Locate the cell with the specified text and output its (X, Y) center coordinate. 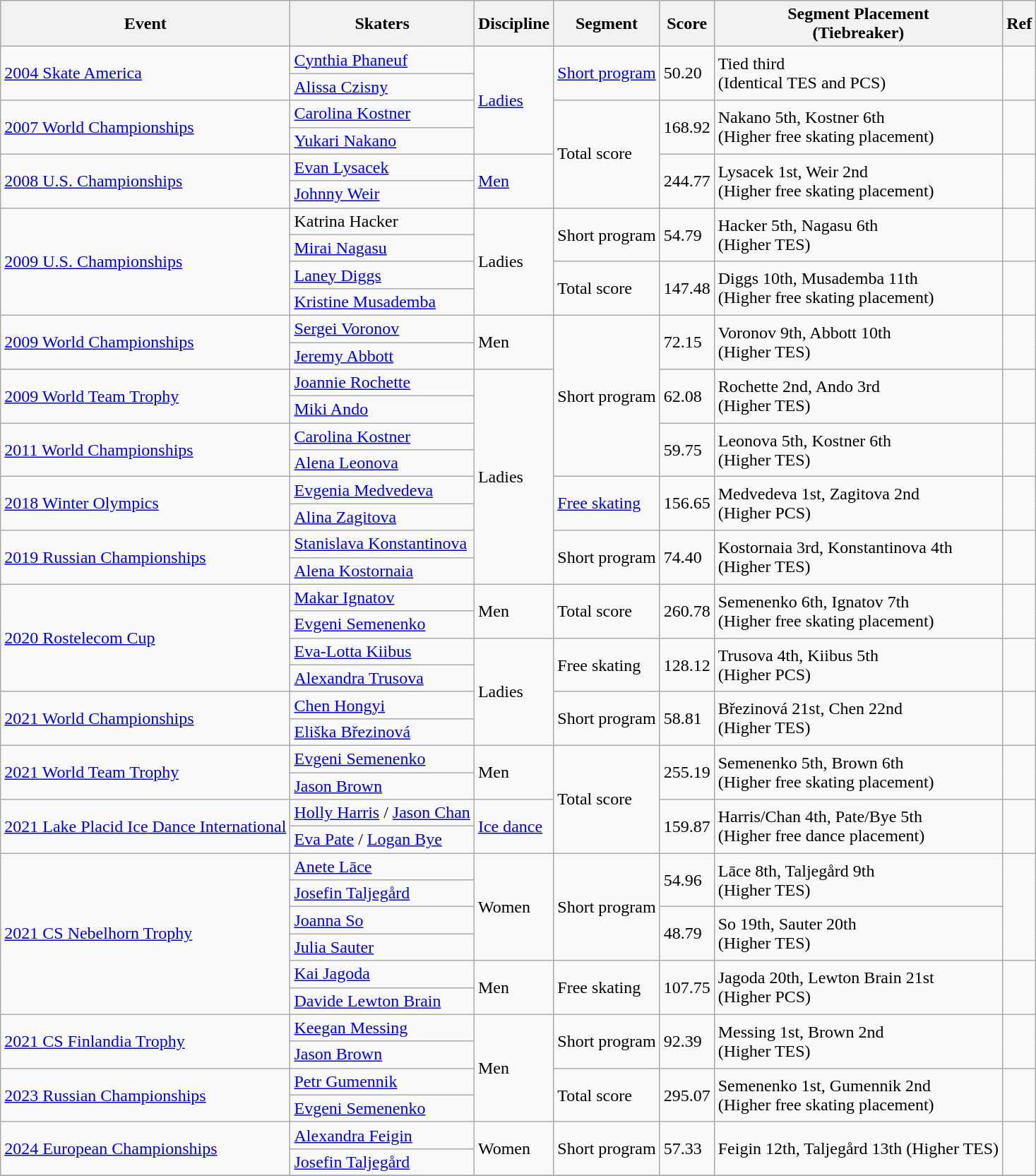
Nakano 5th, Kostner 6th(Higher free skating placement) (858, 127)
2011 World Championships (145, 450)
Semenenko 1st, Gumennik 2nd(Higher free skating placement) (858, 1095)
Feigin 12th, Taljegård 13th (Higher TES) (858, 1148)
168.92 (686, 127)
54.79 (686, 234)
2024 European Championships (145, 1148)
Davide Lewton Brain (382, 1001)
2019 Russian Championships (145, 557)
Trusova 4th, Kiibus 5th(Higher PCS) (858, 665)
295.07 (686, 1095)
2021 CS Nebelhorn Trophy (145, 934)
Harris/Chan 4th, Pate/Bye 5th(Higher free dance placement) (858, 826)
Holly Harris / Jason Chan (382, 813)
2021 World Team Trophy (145, 772)
128.12 (686, 665)
Lāce 8th, Taljegård 9th(Higher TES) (858, 880)
Ice dance (513, 826)
Chen Hongyi (382, 705)
244.77 (686, 181)
Semenenko 6th, Ignatov 7th(Higher free skating placement) (858, 611)
Kai Jagoda (382, 974)
Leonova 5th, Kostner 6th(Higher TES) (858, 450)
62.08 (686, 396)
Makar Ignatov (382, 598)
Segment Placement(Tiebreaker) (858, 24)
Sergei Voronov (382, 328)
59.75 (686, 450)
Březinová 21st, Chen 22nd(Higher TES) (858, 718)
Score (686, 24)
Semenenko 5th, Brown 6th(Higher free skating placement) (858, 772)
92.39 (686, 1041)
2021 CS Finlandia Trophy (145, 1041)
Cynthia Phaneuf (382, 60)
Laney Diggs (382, 275)
Hacker 5th, Nagasu 6th(Higher TES) (858, 234)
107.75 (686, 987)
Voronov 9th, Abbott 10th(Higher TES) (858, 342)
Event (145, 24)
Yukari Nakano (382, 141)
Petr Gumennik (382, 1081)
2018 Winter Olympics (145, 504)
Evgenia Medvedeva (382, 490)
48.79 (686, 934)
Julia Sauter (382, 947)
Miki Ando (382, 410)
Stanislava Konstantinova (382, 544)
Alissa Czisny (382, 87)
Eliška Březinová (382, 732)
2020 Rostelecom Cup (145, 638)
72.15 (686, 342)
2004 Skate America (145, 73)
Discipline (513, 24)
57.33 (686, 1148)
50.20 (686, 73)
Alina Zagitova (382, 517)
Anete Lāce (382, 867)
2007 World Championships (145, 127)
255.19 (686, 772)
2021 World Championships (145, 718)
Diggs 10th, Musademba 11th(Higher free skating placement) (858, 288)
159.87 (686, 826)
Evan Lysacek (382, 167)
Skaters (382, 24)
Alena Kostornaia (382, 571)
Segment (607, 24)
Medvedeva 1st, Zagitova 2nd(Higher PCS) (858, 504)
58.81 (686, 718)
2023 Russian Championships (145, 1095)
Alexandra Feigin (382, 1135)
Kristine Musademba (382, 302)
147.48 (686, 288)
Katrina Hacker (382, 221)
Ref (1020, 24)
2009 U.S. Championships (145, 261)
Joannie Rochette (382, 383)
Lysacek 1st, Weir 2nd(Higher free skating placement) (858, 181)
Jeremy Abbott (382, 355)
2009 World Championships (145, 342)
Kostornaia 3rd, Konstantinova 4th(Higher TES) (858, 557)
So 19th, Sauter 20th(Higher TES) (858, 934)
2021 Lake Placid Ice Dance International (145, 826)
2009 World Team Trophy (145, 396)
Johnny Weir (382, 194)
54.96 (686, 880)
Alena Leonova (382, 463)
Eva-Lotta Kiibus (382, 651)
Joanna So (382, 920)
Eva Pate / Logan Bye (382, 840)
260.78 (686, 611)
Rochette 2nd, Ando 3rd(Higher TES) (858, 396)
Jagoda 20th, Lewton Brain 21st(Higher PCS) (858, 987)
2008 U.S. Championships (145, 181)
Messing 1st, Brown 2nd(Higher TES) (858, 1041)
Keegan Messing (382, 1028)
Mirai Nagasu (382, 248)
Alexandra Trusova (382, 678)
Tied third (Identical TES and PCS) (858, 73)
74.40 (686, 557)
156.65 (686, 504)
